Extract the (x, y) coordinate from the center of the cell holding the provided text.  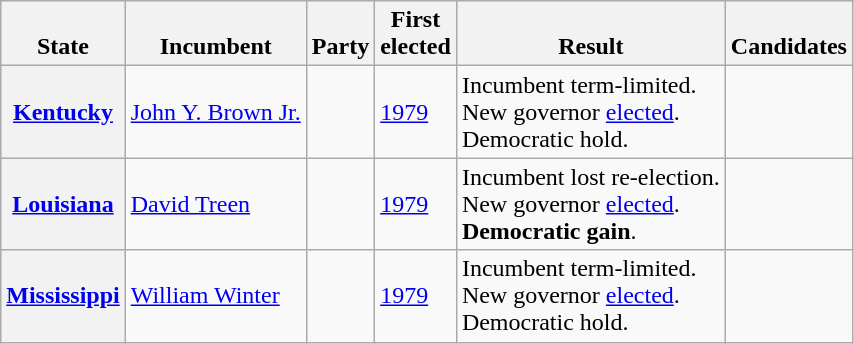
Louisiana (63, 204)
Incumbent lost re-election. New governor elected. Democratic gain. (590, 204)
Kentucky (63, 112)
John Y. Brown Jr. (216, 112)
Candidates (788, 34)
Mississippi (63, 296)
Party (340, 34)
State (63, 34)
Incumbent (216, 34)
William Winter (216, 296)
Result (590, 34)
David Treen (216, 204)
Firstelected (416, 34)
